Detect which cell encompasses the target text, then output its [x, y] center coordinate. 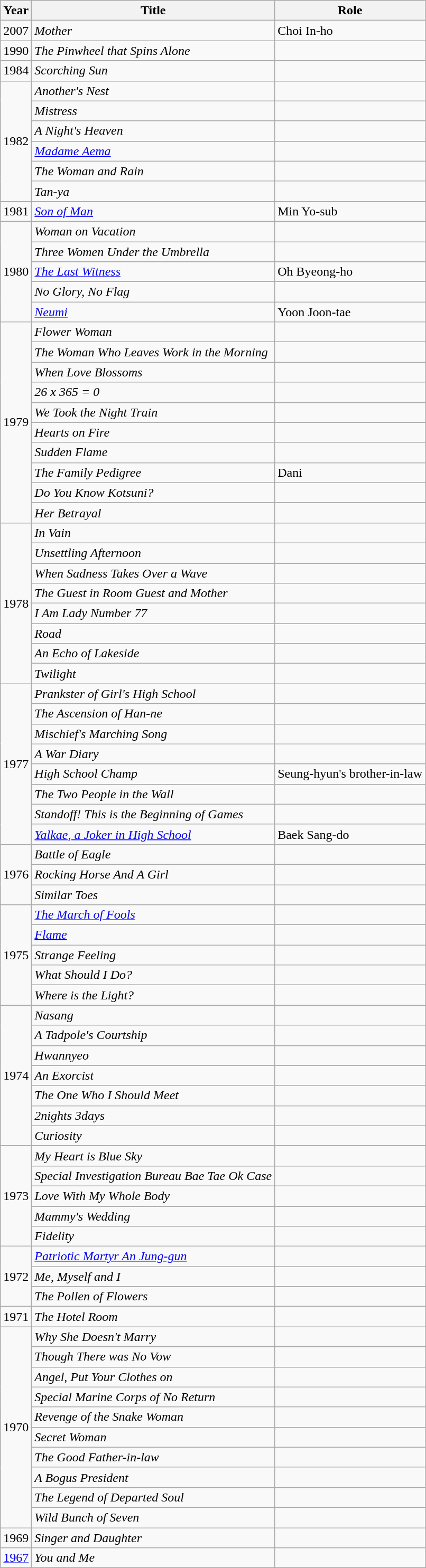
Son of Man [153, 211]
The Legend of Departed Soul [153, 1497]
When Sadness Takes Over a Wave [153, 573]
Baek Sang-do [350, 834]
Yoon Joon-tae [350, 312]
I Am Lady Number 77 [153, 613]
Revenge of the Snake Woman [153, 1417]
Hwannyeo [153, 1055]
Role [350, 11]
Year [16, 11]
Flame [153, 935]
1977 [16, 764]
The Guest in Room Guest and Mother [153, 593]
Strange Feeling [153, 955]
Though There was No Vow [153, 1357]
1984 [16, 71]
Unsettling Afternoon [153, 553]
A Bogus President [153, 1477]
The March of Fools [153, 915]
We Took the Night Train [153, 412]
Where is the Light? [153, 995]
The Family Pedigree [153, 473]
Scorching Sun [153, 71]
Another's Nest [153, 91]
Standoff! This is the Beginning of Games [153, 814]
Prankster of Girl's High School [153, 694]
1971 [16, 1317]
Do You Know Kotsuni? [153, 493]
Oh Byeong-ho [350, 272]
Why She Doesn't Marry [153, 1337]
You and Me [153, 1558]
Patriotic Martyr An Jung-gun [153, 1257]
1969 [16, 1538]
1978 [16, 603]
1981 [16, 211]
My Heart is Blue Sky [153, 1156]
1970 [16, 1428]
Mammy's Wedding [153, 1216]
1974 [16, 1075]
Mother [153, 31]
Nasang [153, 1015]
2007 [16, 31]
Three Women Under the Umbrella [153, 252]
Title [153, 11]
Dani [350, 473]
When Love Blossoms [153, 372]
Mistress [153, 111]
1990 [16, 51]
The Pollen of Flowers [153, 1297]
1972 [16, 1277]
A Night's Heaven [153, 131]
1982 [16, 141]
Singer and Daughter [153, 1538]
Secret Woman [153, 1437]
Yalkae, a Joker in High School [153, 834]
Neumi [153, 312]
26 x 365 = 0 [153, 392]
The Woman and Rain [153, 171]
1967 [16, 1558]
Angel, Put Your Clothes on [153, 1377]
Wild Bunch of Seven [153, 1517]
The One Who I Should Meet [153, 1095]
What Should I Do? [153, 975]
Special Marine Corps of No Return [153, 1397]
Battle of Eagle [153, 854]
The Hotel Room [153, 1317]
An Echo of Lakeside [153, 654]
Hearts on Fire [153, 432]
Mischief's Marching Song [153, 734]
Special Investigation Bureau Bae Tae Ok Case [153, 1176]
Woman on Vacation [153, 231]
Twilight [153, 674]
The Woman Who Leaves Work in the Morning [153, 352]
1976 [16, 874]
Seung-hyun's brother-in-law [350, 774]
Tan-ya [153, 191]
Curiosity [153, 1136]
The Two People in the Wall [153, 794]
Rocking Horse And A Girl [153, 874]
Sudden Flame [153, 452]
Choi In-ho [350, 31]
1975 [16, 955]
A War Diary [153, 754]
1973 [16, 1196]
Fidelity [153, 1236]
Love With My Whole Body [153, 1196]
The Ascension of Han-ne [153, 714]
High School Champ [153, 774]
Road [153, 634]
Flower Woman [153, 332]
A Tadpole's Courtship [153, 1035]
Min Yo-sub [350, 211]
An Exorcist [153, 1075]
In Vain [153, 533]
No Glory, No Flag [153, 292]
Her Betrayal [153, 513]
1979 [16, 422]
The Pinwheel that Spins Alone [153, 51]
Similar Toes [153, 895]
Me, Myself and I [153, 1277]
The Good Father-in-law [153, 1457]
Madame Aema [153, 151]
2nights 3days [153, 1116]
The Last Witness [153, 272]
1980 [16, 271]
